Detect which cell encompasses the target text, then output its [X, Y] center coordinate. 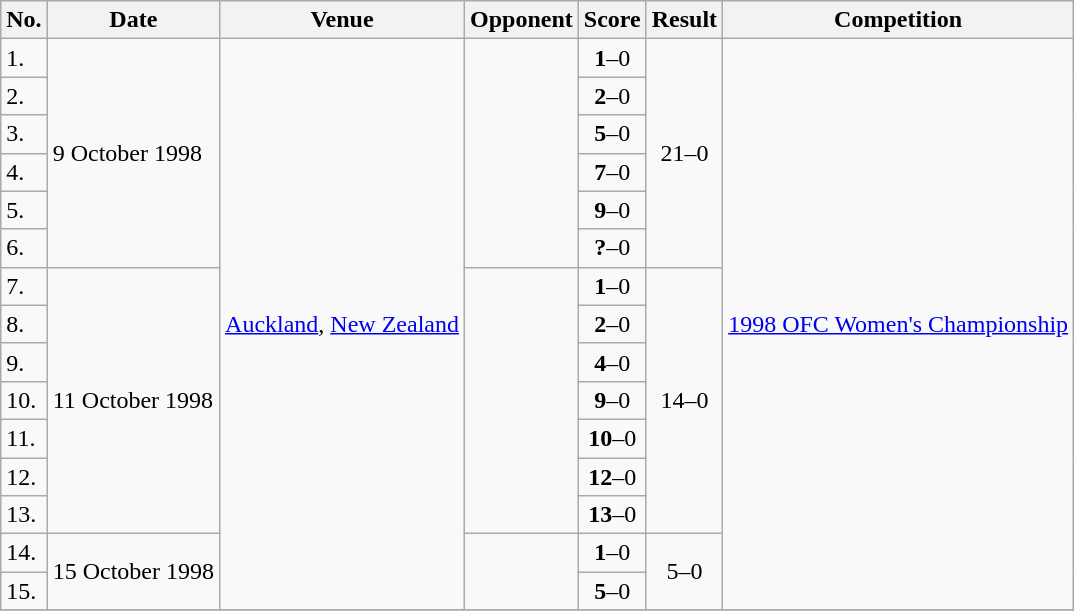
4. [24, 172]
Competition [898, 20]
13–0 [612, 515]
?–0 [612, 248]
1998 OFC Women's Championship [898, 324]
Score [612, 20]
9 October 1998 [133, 153]
Date [133, 20]
3. [24, 134]
Venue [342, 20]
2. [24, 96]
6. [24, 248]
14–0 [684, 400]
9. [24, 362]
Result [684, 20]
11 October 1998 [133, 400]
10. [24, 400]
15 October 1998 [133, 572]
11. [24, 438]
10–0 [612, 438]
Opponent [521, 20]
13. [24, 515]
15. [24, 591]
Auckland, New Zealand [342, 324]
12. [24, 477]
21–0 [684, 153]
14. [24, 553]
7–0 [612, 172]
5. [24, 210]
1. [24, 58]
4–0 [612, 362]
12–0 [612, 477]
No. [24, 20]
7. [24, 286]
8. [24, 324]
